For the text-containing cell, return its midpoint in [X, Y] coordinate format. 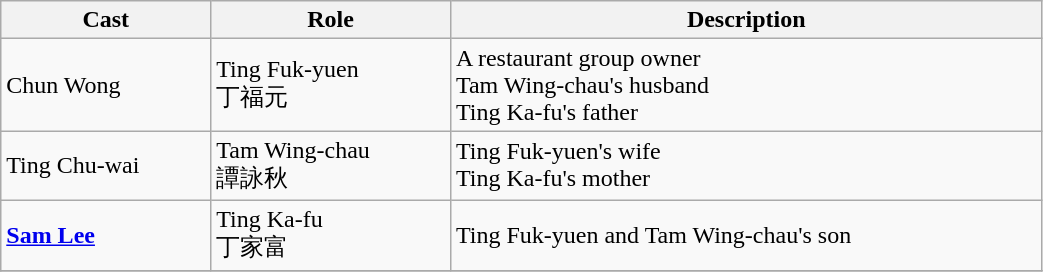
Tam Wing-chau譚詠秋 [331, 166]
Role [331, 20]
Description [746, 20]
Chun Wong [106, 85]
Cast [106, 20]
Ting Ka-fu丁家富 [331, 235]
Sam Lee [106, 235]
Ting Fuk-yuen and Tam Wing-chau's son [746, 235]
Ting Fuk-yuen's wifeTing Ka-fu's mother [746, 166]
A restaurant group ownerTam Wing-chau's husbandTing Ka-fu's father [746, 85]
Ting Chu-wai [106, 166]
Ting Fuk-yuen丁福元 [331, 85]
